Scan for the cell matching the given text and deliver its (X, Y) coordinate at center. 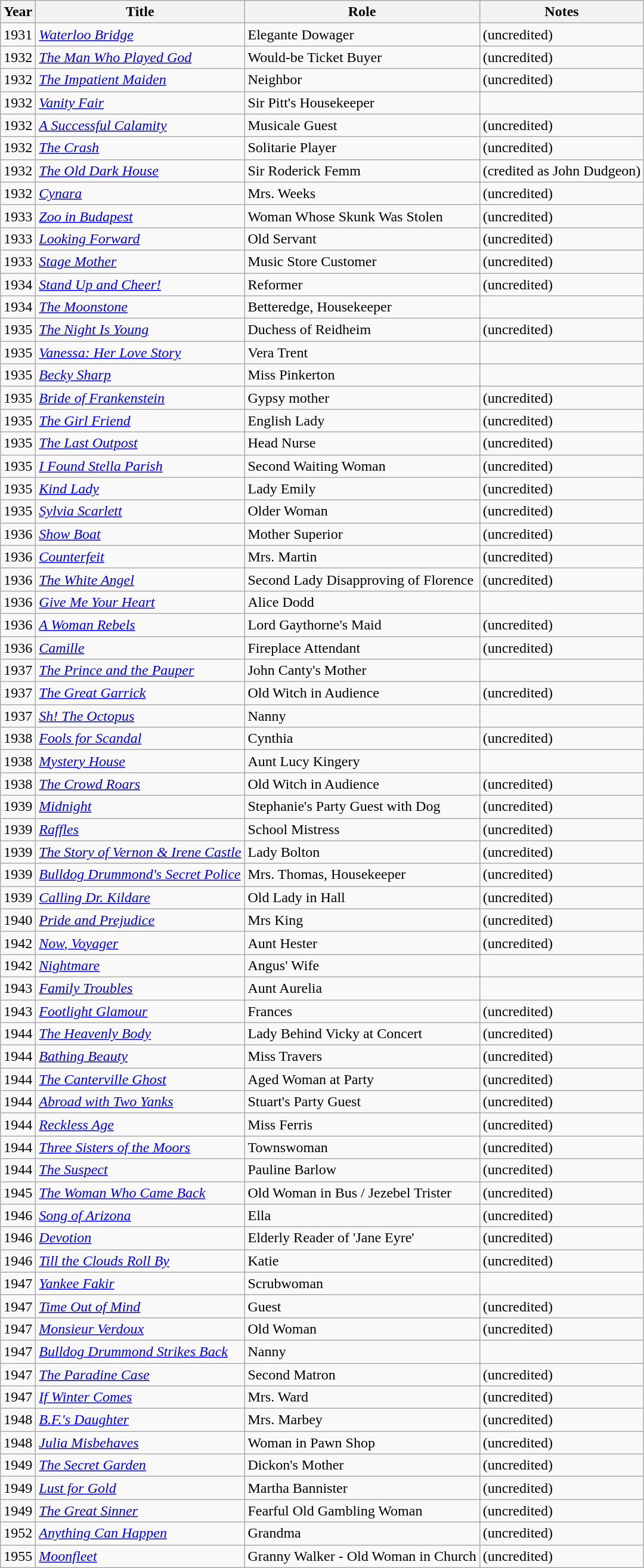
Fools for Scandal (140, 739)
Lord Gaythorne's Maid (362, 625)
Scrubwoman (362, 1283)
Elegante Dowager (362, 35)
Mystery House (140, 761)
Till the Clouds Roll By (140, 1261)
Vanessa: Her Love Story (140, 353)
Neighbor (362, 80)
Older Woman (362, 511)
Sir Pitt's Housekeeper (362, 103)
The Night Is Young (140, 330)
Ella (362, 1215)
Stuart's Party Guest (362, 1102)
Woman in Pawn Shop (362, 1443)
Gypsy mother (362, 398)
Alice Dodd (362, 602)
Musicale Guest (362, 125)
Second Lady Disapproving of Florence (362, 579)
Aunt Lucy Kingery (362, 761)
A Successful Calamity (140, 125)
Year (18, 12)
Abroad with Two Yanks (140, 1102)
Looking Forward (140, 239)
1945 (18, 1193)
A Woman Rebels (140, 625)
Moonfleet (140, 1556)
Cynthia (362, 739)
School Mistress (362, 829)
Pride and Prejudice (140, 920)
Bulldog Drummond's Secret Police (140, 875)
John Canty's Mother (362, 671)
Mrs. Marbey (362, 1420)
Family Troubles (140, 988)
Elderly Reader of 'Jane Eyre' (362, 1238)
Sh! The Octopus (140, 716)
Mrs. Martin (362, 557)
The Man Who Played God (140, 57)
B.F.'s Daughter (140, 1420)
Cynara (140, 193)
The Heavenly Body (140, 1034)
Anything Can Happen (140, 1533)
The Old Dark House (140, 171)
Would-be Ticket Buyer (362, 57)
Old Woman in Bus / Jezebel Trister (362, 1193)
Reckless Age (140, 1125)
Monsieur Verdoux (140, 1329)
Kind Lady (140, 489)
Song of Arizona (140, 1215)
English Lady (362, 421)
Mother Superior (362, 534)
Calling Dr. Kildare (140, 897)
Devotion (140, 1238)
Second Waiting Woman (362, 466)
Vanity Fair (140, 103)
The Great Sinner (140, 1511)
Reformer (362, 285)
Duchess of Reidheim (362, 330)
Angus' Wife (362, 965)
The Story of Vernon & Irene Castle (140, 852)
The Last Outpost (140, 443)
Bulldog Drummond Strikes Back (140, 1351)
Miss Pinkerton (362, 375)
Fearful Old Gambling Woman (362, 1511)
Fireplace Attendant (362, 647)
Raffles (140, 829)
Vera Trent (362, 353)
Aged Woman at Party (362, 1079)
Pauline Barlow (362, 1170)
Waterloo Bridge (140, 35)
1952 (18, 1533)
Nightmare (140, 965)
Bathing Beauty (140, 1057)
Notes (562, 12)
Grandma (362, 1533)
Katie (362, 1261)
Lady Emily (362, 489)
The Paradine Case (140, 1374)
The Impatient Maiden (140, 80)
Three Sisters of the Moors (140, 1147)
Old Woman (362, 1329)
Sylvia Scarlett (140, 511)
The Crash (140, 148)
Lust for Gold (140, 1488)
Role (362, 12)
Yankee Fakir (140, 1283)
The Suspect (140, 1170)
The White Angel (140, 579)
Granny Walker - Old Woman in Church (362, 1556)
The Crowd Roars (140, 784)
Now, Voyager (140, 943)
Give Me Your Heart (140, 602)
Mrs. Ward (362, 1397)
Townswoman (362, 1147)
Miss Travers (362, 1057)
Julia Misbehaves (140, 1443)
Time Out of Mind (140, 1306)
Solitarie Player (362, 148)
1955 (18, 1556)
Betteredge, Housekeeper (362, 307)
Stand Up and Cheer! (140, 285)
I Found Stella Parish (140, 466)
Second Matron (362, 1374)
1931 (18, 35)
The Canterville Ghost (140, 1079)
Counterfeit (140, 557)
Music Store Customer (362, 261)
Mrs. Thomas, Housekeeper (362, 875)
Miss Ferris (362, 1125)
Old Lady in Hall (362, 897)
Dickon's Mother (362, 1465)
(credited as John Dudgeon) (562, 171)
Show Boat (140, 534)
Mrs. Weeks (362, 193)
The Secret Garden (140, 1465)
Midnight (140, 807)
Aunt Hester (362, 943)
Stage Mother (140, 261)
Head Nurse (362, 443)
The Moonstone (140, 307)
Zoo in Budapest (140, 216)
Old Servant (362, 239)
Lady Behind Vicky at Concert (362, 1034)
Martha Bannister (362, 1488)
Lady Bolton (362, 852)
Bride of Frankenstein (140, 398)
Mrs King (362, 920)
The Woman Who Came Back (140, 1193)
Aunt Aurelia (362, 988)
Guest (362, 1306)
The Girl Friend (140, 421)
Stephanie's Party Guest with Dog (362, 807)
Frances (362, 1011)
Footlight Glamour (140, 1011)
Title (140, 12)
Camille (140, 647)
1940 (18, 920)
The Great Garrick (140, 693)
Woman Whose Skunk Was Stolen (362, 216)
Sir Roderick Femm (362, 171)
If Winter Comes (140, 1397)
Becky Sharp (140, 375)
The Prince and the Pauper (140, 671)
